Find where the given text appears and provide that cell's center as (x, y) coordinate. 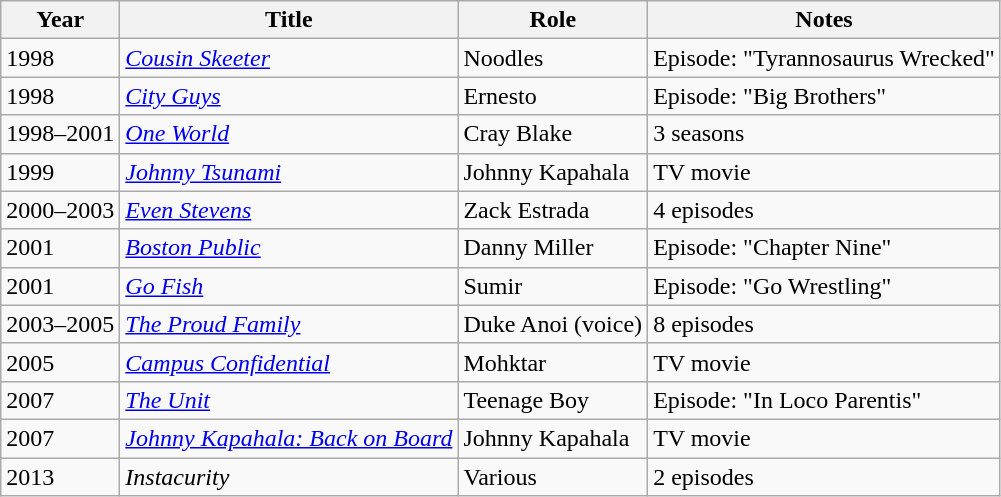
Role (553, 20)
Zack Estrada (553, 210)
2 episodes (824, 477)
2000–2003 (60, 210)
Noodles (553, 58)
Notes (824, 20)
Teenage Boy (553, 400)
Campus Confidential (289, 362)
2003–2005 (60, 324)
The Proud Family (289, 324)
Episode: "Tyrannosaurus Wrecked" (824, 58)
Various (553, 477)
Episode: "Big Brothers" (824, 96)
City Guys (289, 96)
Even Stevens (289, 210)
Cousin Skeeter (289, 58)
One World (289, 134)
8 episodes (824, 324)
3 seasons (824, 134)
Episode: "Chapter Nine" (824, 248)
Go Fish (289, 286)
Ernesto (553, 96)
The Unit (289, 400)
Johnny Tsunami (289, 172)
4 episodes (824, 210)
Year (60, 20)
Duke Anoi (voice) (553, 324)
Sumir (553, 286)
1998–2001 (60, 134)
Boston Public (289, 248)
Johnny Kapahala: Back on Board (289, 438)
Cray Blake (553, 134)
Instacurity (289, 477)
Episode: "In Loco Parentis" (824, 400)
1999 (60, 172)
Episode: "Go Wrestling" (824, 286)
2005 (60, 362)
2013 (60, 477)
Mohktar (553, 362)
Title (289, 20)
Danny Miller (553, 248)
